Extract the (x, y) coordinate from the center of the cell holding the provided text.  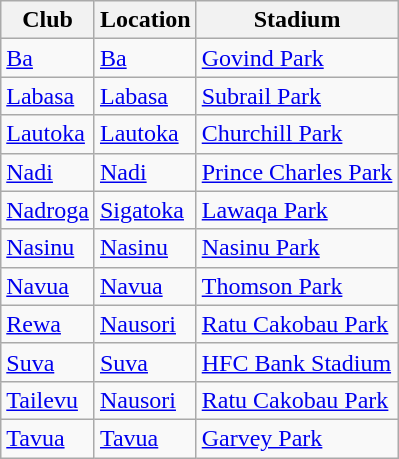
Location (145, 20)
Rewa (48, 324)
Prince Charles Park (297, 172)
Churchill Park (297, 134)
Lawaqa Park (297, 210)
Thomson Park (297, 286)
Subrail Park (297, 96)
Govind Park (297, 58)
Garvey Park (297, 438)
Nasinu Park (297, 248)
Stadium (297, 20)
HFC Bank Stadium (297, 362)
Club (48, 20)
Nadroga (48, 210)
Tailevu (48, 400)
Sigatoka (145, 210)
